Identify which cell holds the provided text, then report its [x, y] central coordinate. 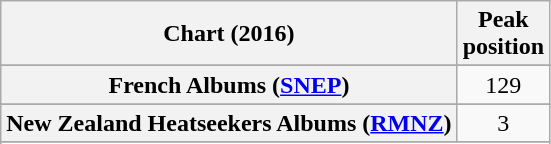
3 [503, 123]
Chart (2016) [229, 34]
129 [503, 85]
Peak position [503, 34]
New Zealand Heatseekers Albums (RMNZ) [229, 123]
French Albums (SNEP) [229, 85]
